For the text-containing cell, return its midpoint in (x, y) coordinate format. 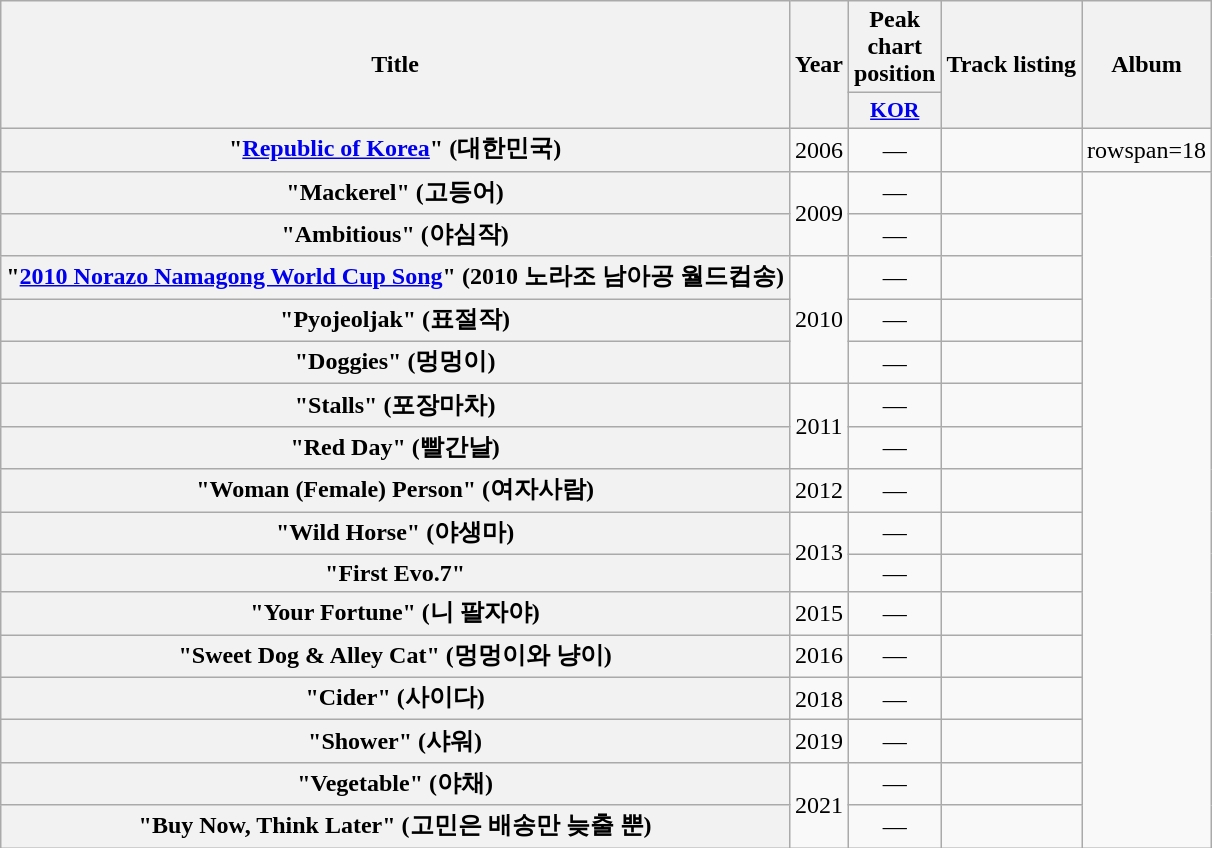
"Ambitious" (야심작) (396, 236)
2006 (818, 150)
Peak chart position (894, 47)
2015 (818, 614)
2019 (818, 742)
"Stalls" (포장마차) (396, 406)
"Buy Now, Think Later" (고민은 배송만 늦출 뿐) (396, 826)
"Cider" (사이다) (396, 698)
"Red Day" (빨간날) (396, 448)
"2010 Norazo Namagong World Cup Song" (2010 노라조 남아공 월드컵송) (396, 278)
"First Evo.7" (396, 573)
"Wild Horse" (야생마) (396, 534)
"Pyojeoljak" (표절작) (396, 320)
"Shower" (샤워) (396, 742)
2021 (818, 804)
Album (1147, 65)
"Woman (Female) Person" (여자사람) (396, 490)
"Doggies" (멍멍이) (396, 362)
2009 (818, 214)
2016 (818, 656)
Track listing (1012, 65)
"Republic of Korea" (대한민국) (396, 150)
"Sweet Dog & Alley Cat" (멍멍이와 냥이) (396, 656)
Year (818, 65)
"Vegetable" (야채) (396, 784)
2011 (818, 426)
"Mackerel" (고등어) (396, 192)
2018 (818, 698)
rowspan=18 (1147, 150)
2013 (818, 552)
2010 (818, 320)
Title (396, 65)
"Your Fortune" (니 팔자야) (396, 614)
2012 (818, 490)
KOR (894, 111)
